Capture the cell that displays the provided text and extract its (x, y) central coordinate. 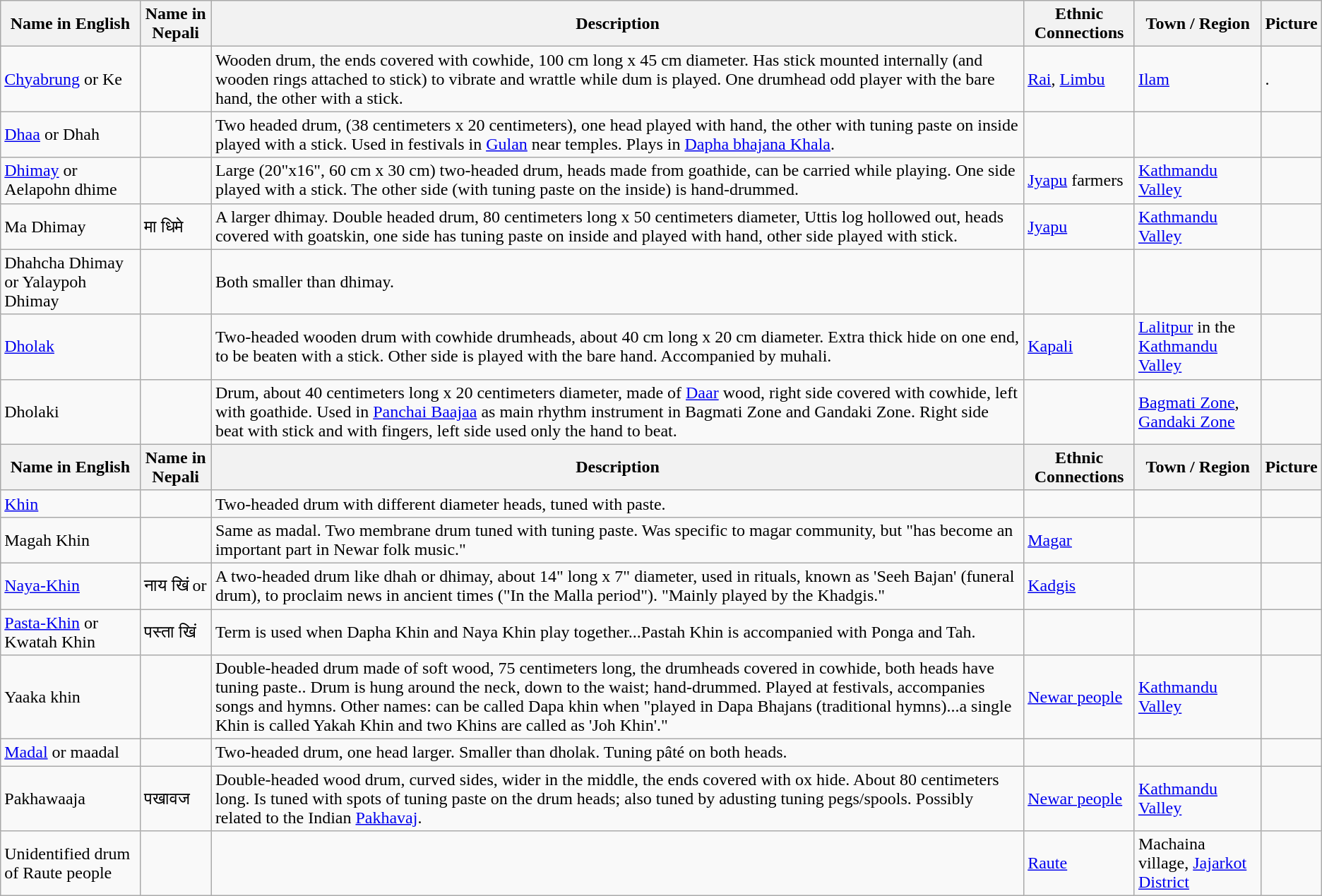
पखावज (175, 799)
Magar (1079, 539)
Term is used when Dapha Khin and Naya Khin play together...Pastah Khin is accompanied with Ponga and Tah. (617, 631)
Chyabrung or Ke (71, 79)
Yaaka khin (71, 698)
Magah Khin (71, 539)
Two-headed drum with different diameter heads, tuned with paste. (617, 503)
Kapali (1079, 347)
Dholak (71, 347)
Kadgis (1079, 586)
Madal or maadal (71, 753)
Ilam (1198, 79)
Unidentified drum of Raute people (71, 864)
Pasta-Khin or Kwatah Khin (71, 631)
Dholaki (71, 412)
Dhimay or Aelapohn dhime (71, 181)
Jyapu (1079, 226)
नाय खिं or (175, 586)
Both smaller than dhimay. (617, 282)
Khin (71, 503)
पस्ता खिं (175, 631)
Same as madal. Two membrane drum tuned with tuning paste. Was specific to magar community, but "has become an important part in Newar folk music." (617, 539)
Lalitpur in the Kathmandu Valley (1198, 347)
Naya-Khin (71, 586)
. (1291, 79)
Dhaa or Dhah (71, 134)
Machaina village, Jajarkot District (1198, 864)
Two-headed drum, one head larger. Smaller than dholak. Tuning pâté on both heads. (617, 753)
Bagmati Zone, Gandaki Zone (1198, 412)
मा धिमे (175, 226)
Raute (1079, 864)
Pakhawaaja (71, 799)
Dhahcha Dhimay or Yalaypoh Dhimay (71, 282)
Ma Dhimay (71, 226)
Jyapu farmers (1079, 181)
Rai, Limbu (1079, 79)
